Return the (X, Y) coordinate for the center point of the cell that contains the specified text.  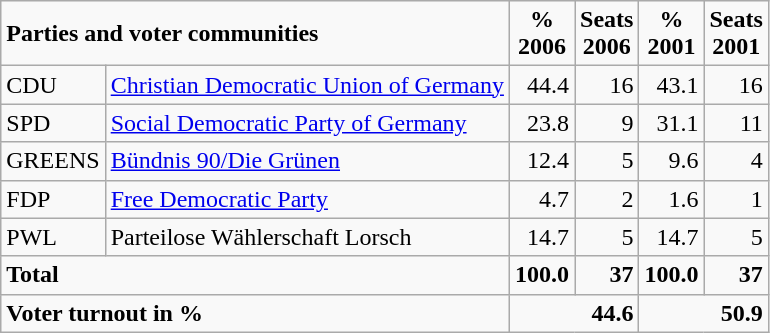
GREENS (53, 161)
FDP (53, 199)
Parties and voter communities (256, 34)
31.1 (672, 123)
Social Democratic Party of Germany (307, 123)
Seats2006 (607, 34)
1.6 (672, 199)
PWL (53, 237)
%2001 (672, 34)
%2006 (542, 34)
43.1 (672, 85)
2 (607, 199)
4.7 (542, 199)
50.9 (704, 313)
9.6 (672, 161)
Free Democratic Party (307, 199)
CDU (53, 85)
44.4 (542, 85)
12.4 (542, 161)
9 (607, 123)
SPD (53, 123)
23.8 (542, 123)
44.6 (574, 313)
4 (736, 161)
Bündnis 90/Die Grünen (307, 161)
Total (256, 275)
Parteilose Wählerschaft Lorsch (307, 237)
Christian Democratic Union of Germany (307, 85)
1 (736, 199)
Voter turnout in % (256, 313)
Seats2001 (736, 34)
11 (736, 123)
